Pinpoint the cell where the given text exists, returning its [x, y] midpoint coordinate. 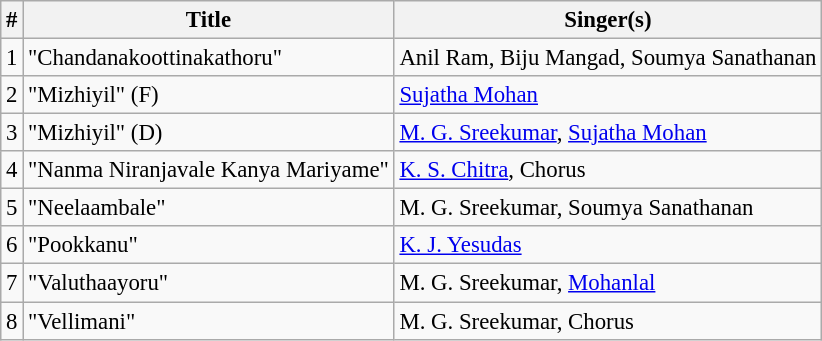
K. S. Chitra, Chorus [608, 170]
Sujatha Mohan [608, 95]
M. G. Sreekumar, Chorus [608, 321]
"Pookkanu" [208, 245]
# [12, 20]
1 [12, 58]
M. G. Sreekumar, Mohanlal [608, 283]
Title [208, 20]
K. J. Yesudas [608, 245]
M. G. Sreekumar, Soumya Sanathanan [608, 208]
7 [12, 283]
"Valuthaayoru" [208, 283]
6 [12, 245]
"Vellimani" [208, 321]
8 [12, 321]
"Neelaambale" [208, 208]
5 [12, 208]
Singer(s) [608, 20]
3 [12, 133]
"Chandanakoottinakathoru" [208, 58]
Anil Ram, Biju Mangad, Soumya Sanathanan [608, 58]
"Mizhiyil" (F) [208, 95]
M. G. Sreekumar, Sujatha Mohan [608, 133]
2 [12, 95]
"Mizhiyil" (D) [208, 133]
"Nanma Niranjavale Kanya Mariyame" [208, 170]
4 [12, 170]
